Provide the (x, y) coordinate of the cell's center where the given text is located.  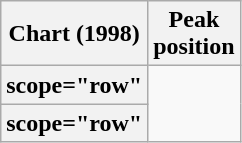
Chart (1998) (74, 34)
Peakposition (194, 34)
